From the cell containing the given text, extract its center point as [X, Y] coordinate. 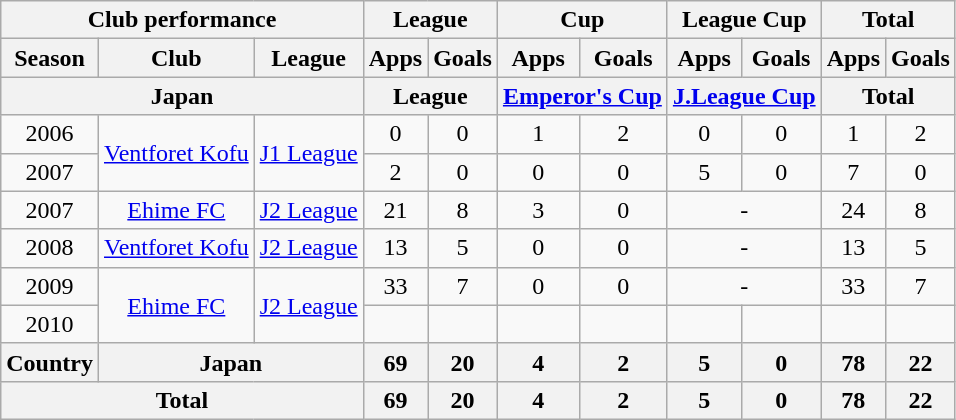
21 [395, 210]
Cup [582, 20]
League Cup [744, 20]
J1 League [308, 153]
24 [853, 210]
Club performance [182, 20]
Country [50, 362]
Emperor's Cup [582, 96]
J.League Cup [744, 96]
2009 [50, 286]
2008 [50, 248]
2010 [50, 324]
3 [538, 210]
Club [176, 58]
2006 [50, 134]
Season [50, 58]
